Output the (X, Y) coordinate of the center of the cell containing the given text.  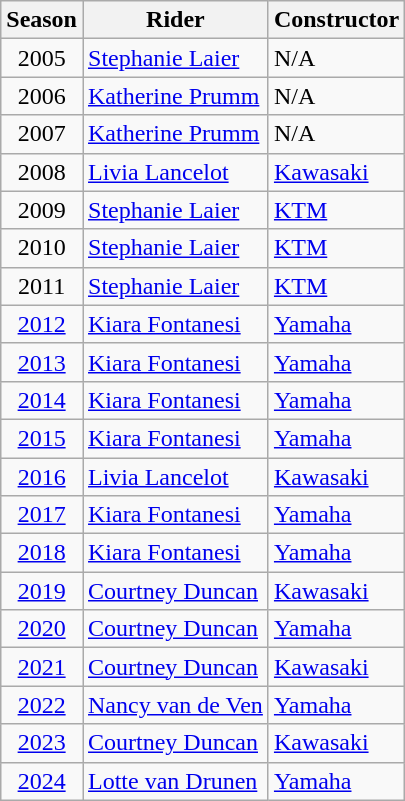
Nancy van de Ven (175, 705)
2022 (42, 705)
2008 (42, 172)
2012 (42, 324)
2023 (42, 743)
2020 (42, 629)
2017 (42, 515)
2021 (42, 667)
Lotte van Drunen (175, 781)
2013 (42, 362)
2009 (42, 210)
Rider (175, 20)
2006 (42, 96)
2018 (42, 553)
2015 (42, 438)
Season (42, 20)
2019 (42, 591)
2010 (42, 248)
2011 (42, 286)
2007 (42, 134)
2024 (42, 781)
2016 (42, 477)
Constructor (336, 20)
2014 (42, 400)
2005 (42, 58)
